Provide the [x, y] coordinate of the cell's center where the given text is located.  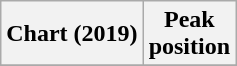
Peakposition [189, 34]
Chart (2019) [72, 34]
